Return the [X, Y] coordinate for the center point of the cell that contains the specified text.  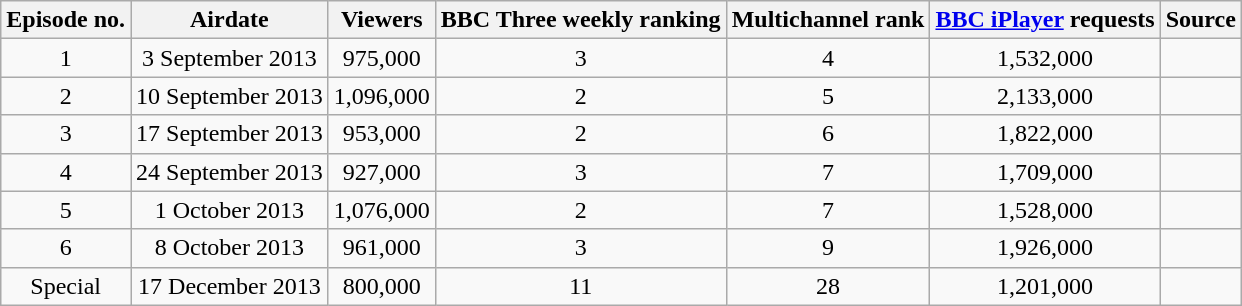
11 [580, 286]
10 September 2013 [230, 96]
Special [66, 286]
Airdate [230, 20]
28 [828, 286]
BBC Three weekly ranking [580, 20]
1,532,000 [1045, 58]
1 October 2013 [230, 210]
961,000 [382, 248]
24 September 2013 [230, 172]
1,076,000 [382, 210]
BBC iPlayer requests [1045, 20]
Source [1200, 20]
927,000 [382, 172]
800,000 [382, 286]
17 September 2013 [230, 134]
1,926,000 [1045, 248]
Multichannel rank [828, 20]
953,000 [382, 134]
1,822,000 [1045, 134]
Episode no. [66, 20]
1,528,000 [1045, 210]
975,000 [382, 58]
3 September 2013 [230, 58]
1,096,000 [382, 96]
2,133,000 [1045, 96]
9 [828, 248]
1 [66, 58]
1,709,000 [1045, 172]
1,201,000 [1045, 286]
Viewers [382, 20]
8 October 2013 [230, 248]
17 December 2013 [230, 286]
